Scan for the cell matching the given text and deliver its [x, y] coordinate at center. 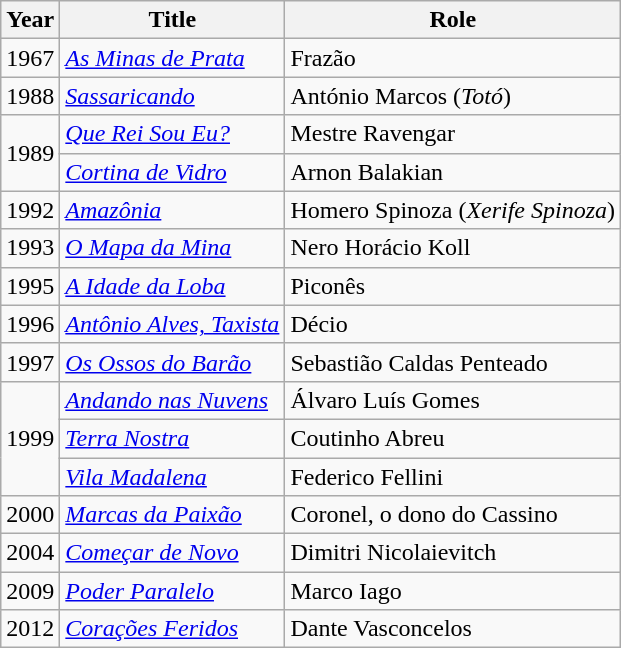
2000 [30, 515]
A Idade da Loba [172, 286]
Décio [453, 324]
Sassaricando [172, 96]
1999 [30, 438]
Que Rei Sou Eu? [172, 134]
Federico Fellini [453, 477]
Terra Nostra [172, 438]
Homero Spinoza (Xerife Spinoza) [453, 210]
Marco Iago [453, 591]
2009 [30, 591]
Dante Vasconcelos [453, 629]
António Marcos (Totó) [453, 96]
Arnon Balakian [453, 172]
Mestre Ravengar [453, 134]
Corações Feridos [172, 629]
Role [453, 20]
Dimitri Nicolaievitch [453, 553]
1989 [30, 153]
1988 [30, 96]
Vila Madalena [172, 477]
Andando nas Nuvens [172, 400]
Nero Horácio Koll [453, 248]
Sebastião Caldas Penteado [453, 362]
1993 [30, 248]
Cortina de Vidro [172, 172]
1996 [30, 324]
Coronel, o dono do Cassino [453, 515]
1995 [30, 286]
Os Ossos do Barão [172, 362]
Poder Paralelo [172, 591]
Piconês [453, 286]
Coutinho Abreu [453, 438]
2012 [30, 629]
Frazão [453, 58]
2004 [30, 553]
Year [30, 20]
Title [172, 20]
1997 [30, 362]
Marcas da Paixão [172, 515]
O Mapa da Mina [172, 248]
1967 [30, 58]
Amazônia [172, 210]
Antônio Alves, Taxista [172, 324]
As Minas de Prata [172, 58]
Começar de Novo [172, 553]
1992 [30, 210]
Álvaro Luís Gomes [453, 400]
